Determine the (x, y) coordinate at the center of the cell enclosing the given text.  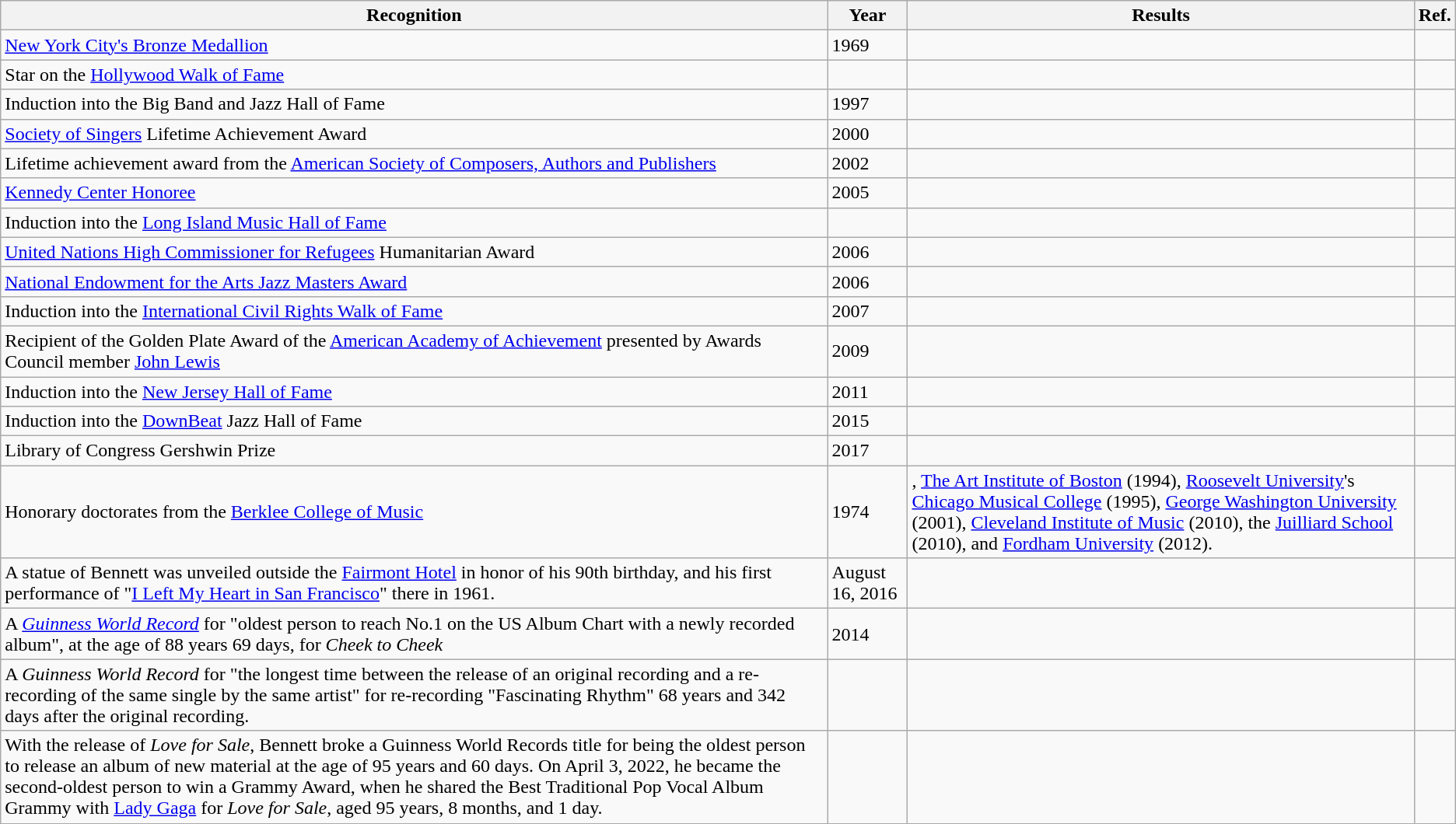
2005 (868, 193)
Induction into the DownBeat Jazz Hall of Fame (414, 421)
2011 (868, 391)
Results (1160, 16)
Ref. (1434, 16)
New York City's Bronze Medallion (414, 45)
2007 (868, 311)
2009 (868, 351)
Induction into the Long Island Music Hall of Fame (414, 222)
Recognition (414, 16)
1969 (868, 45)
August 16, 2016 (868, 583)
2015 (868, 421)
2017 (868, 451)
1997 (868, 104)
Lifetime achievement award from the American Society of Composers, Authors and Publishers (414, 163)
2014 (868, 634)
Kennedy Center Honoree (414, 193)
Star on the Hollywood Walk of Fame (414, 75)
Induction into the New Jersey Hall of Fame (414, 391)
Induction into the Big Band and Jazz Hall of Fame (414, 104)
National Endowment for the Arts Jazz Masters Award (414, 281)
Recipient of the Golden Plate Award of the American Academy of Achievement presented by Awards Council member John Lewis (414, 351)
Library of Congress Gershwin Prize (414, 451)
1974 (868, 512)
United Nations High Commissioner for Refugees Humanitarian Award (414, 252)
2000 (868, 134)
Society of Singers Lifetime Achievement Award (414, 134)
2002 (868, 163)
Honorary doctorates from the Berklee College of Music (414, 512)
Induction into the International Civil Rights Walk of Fame (414, 311)
Year (868, 16)
